Provide the [X, Y] coordinate of the cell's center where the given text is located.  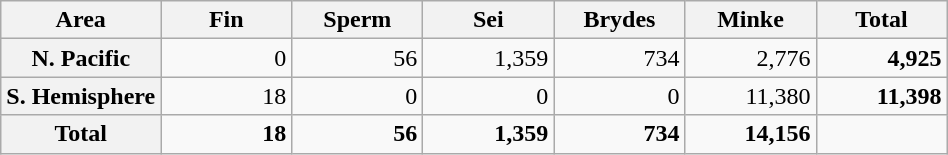
Area [81, 20]
Minke [750, 20]
14,156 [750, 134]
11,398 [882, 96]
N. Pacific [81, 58]
S. Hemisphere [81, 96]
Sperm [358, 20]
Sei [488, 20]
11,380 [750, 96]
Brydes [620, 20]
2,776 [750, 58]
4,925 [882, 58]
Fin [226, 20]
